Scan for the cell matching the given text and deliver its (x, y) coordinate at center. 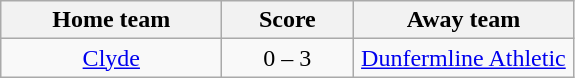
Clyde (112, 58)
Dunfermline Athletic (464, 58)
Home team (112, 20)
Away team (464, 20)
Score (288, 20)
0 – 3 (288, 58)
